Return the [X, Y] coordinate for the center point of the cell that contains the specified text.  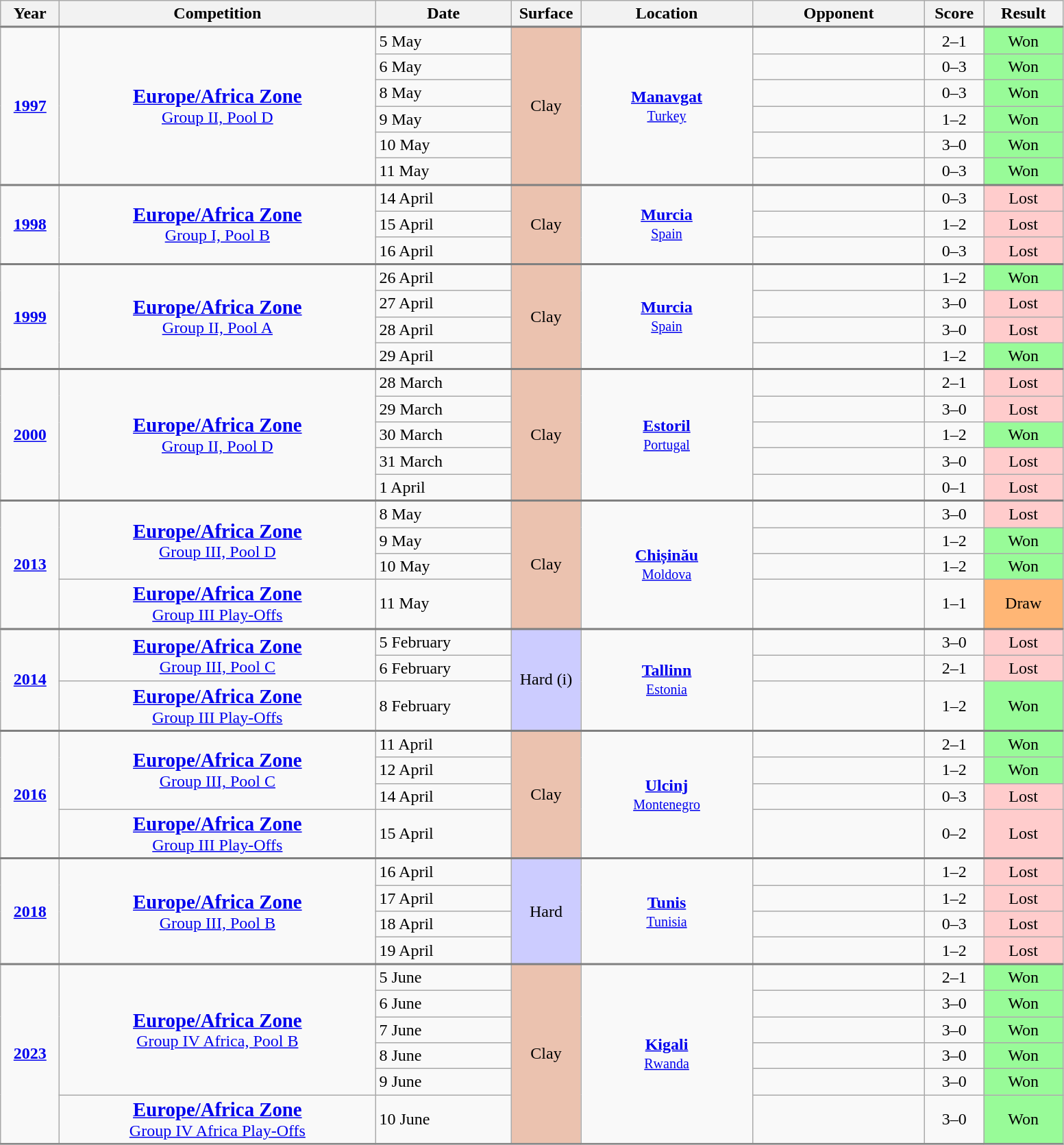
6 February [444, 668]
Europe/Africa ZoneGroup IV Africa, Pool B [218, 1029]
9 June [444, 1082]
1 April [444, 488]
18 April [444, 924]
2016 [30, 795]
Ulcinj Montenegro [667, 795]
5 May [444, 41]
1997 [30, 106]
6 May [444, 66]
11 April [444, 744]
Tallinn Estonia [667, 680]
Europe/Africa ZoneGroup IV Africa Play-Offs [218, 1120]
8 June [444, 1056]
Hard (i) [545, 680]
2013 [30, 565]
7 June [444, 1030]
26 April [444, 277]
2018 [30, 911]
5 February [444, 641]
17 April [444, 898]
Manavgat Turkey [667, 106]
29 March [444, 409]
Year [30, 14]
1998 [30, 224]
27 April [444, 304]
19 April [444, 951]
12 April [444, 770]
Surface [545, 14]
29 April [444, 356]
31 March [444, 461]
Location [667, 14]
Europe/Africa ZoneGroup I, Pool B [218, 224]
6 June [444, 1003]
2014 [30, 680]
2023 [30, 1054]
Score [954, 14]
30 March [444, 435]
Tunis Tunisia [667, 911]
Europe/Africa ZoneGroup III, Pool B [218, 911]
Hard [545, 911]
1999 [30, 317]
Europe/Africa ZoneGroup III, Pool D [218, 540]
Europe/Africa ZoneGroup II, Pool A [218, 317]
0–2 [954, 834]
1–1 [954, 604]
Estoril Portugal [667, 435]
Chișinău Moldova [667, 565]
28 April [444, 330]
Draw [1024, 604]
2000 [30, 435]
Kigali Rwanda [667, 1054]
Date [444, 14]
Result [1024, 14]
5 June [444, 977]
Competition [218, 14]
8 February [444, 706]
Opponent [839, 14]
10 June [444, 1120]
28 March [444, 382]
0–1 [954, 488]
